From the cell containing the given text, extract its center point as [x, y] coordinate. 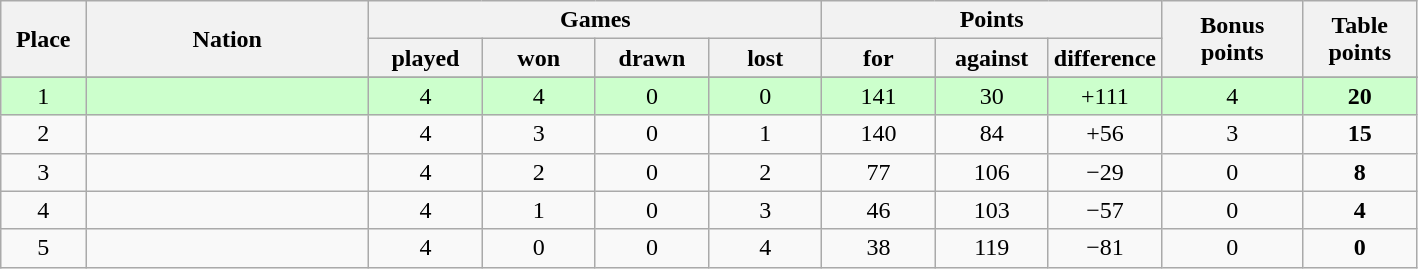
lost [766, 58]
−29 [1104, 172]
141 [878, 96]
−57 [1104, 210]
106 [992, 172]
for [878, 58]
103 [992, 210]
38 [878, 248]
Place [44, 39]
46 [878, 210]
difference [1104, 58]
against [992, 58]
5 [44, 248]
20 [1360, 96]
+111 [1104, 96]
Games [596, 20]
84 [992, 134]
30 [992, 96]
−81 [1104, 248]
8 [1360, 172]
15 [1360, 134]
119 [992, 248]
Tablepoints [1360, 39]
Bonuspoints [1233, 39]
+56 [1104, 134]
77 [878, 172]
Points [992, 20]
Nation [228, 39]
played [426, 58]
won [538, 58]
140 [878, 134]
drawn [652, 58]
